Identify which cell holds the provided text, then report its [x, y] central coordinate. 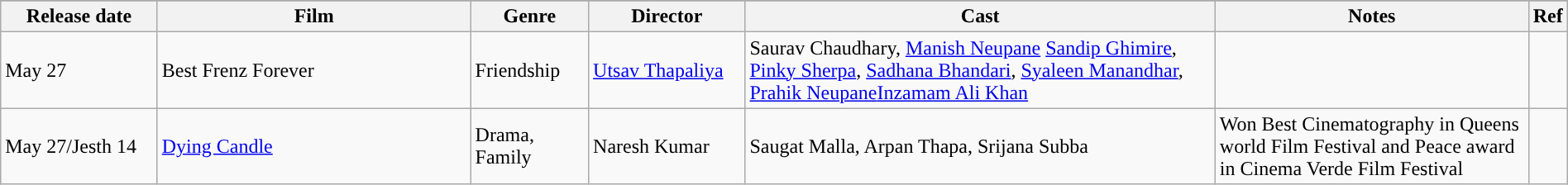
Notes [1371, 17]
Saugat Malla, Arpan Thapa, Srijana Subba [980, 146]
Ref [1548, 17]
Film [314, 17]
May 27 [79, 70]
Director [667, 17]
Drama, Family [529, 146]
Won Best Cinematography in Queens world Film Festival and Peace award in Cinema Verde Film Festival [1371, 146]
Friendship [529, 70]
May 27/Jesth 14 [79, 146]
Saurav Chaudhary, Manish Neupane Sandip Ghimire, Pinky Sherpa, Sadhana Bhandari, Syaleen Manandhar, Prahik NeupaneInzamam Ali Khan [980, 70]
Utsav Thapaliya [667, 70]
Genre [529, 17]
Best Frenz Forever [314, 70]
Cast [980, 17]
Dying Candle [314, 146]
Release date [79, 17]
Naresh Kumar [667, 146]
